For the text-containing cell, return its midpoint in (x, y) coordinate format. 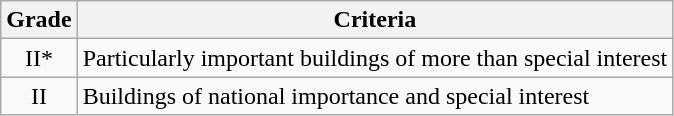
Grade (39, 20)
Criteria (375, 20)
II (39, 96)
Buildings of national importance and special interest (375, 96)
II* (39, 58)
Particularly important buildings of more than special interest (375, 58)
